Return the [x, y] coordinate for the center point of the cell that contains the specified text.  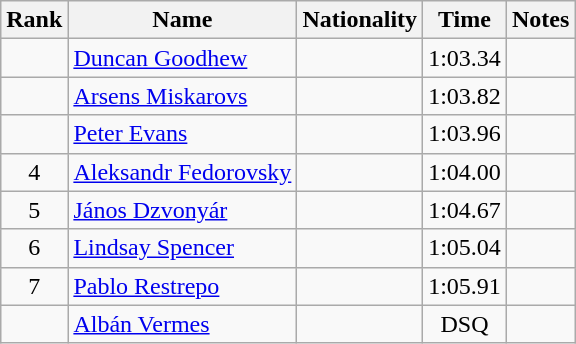
Time [465, 20]
Aleksandr Fedorovsky [182, 172]
4 [34, 172]
1:04.67 [465, 210]
Albán Vermes [182, 324]
Rank [34, 20]
Peter Evans [182, 134]
1:05.91 [465, 286]
Lindsay Spencer [182, 248]
1:04.00 [465, 172]
5 [34, 210]
Arsens Miskarovs [182, 96]
Nationality [360, 20]
6 [34, 248]
1:05.04 [465, 248]
Notes [540, 20]
János Dzvonyár [182, 210]
1:03.82 [465, 96]
Duncan Goodhew [182, 58]
7 [34, 286]
Pablo Restrepo [182, 286]
Name [182, 20]
DSQ [465, 324]
1:03.96 [465, 134]
1:03.34 [465, 58]
